Extract the (x, y) coordinate from the center of the cell holding the provided text.  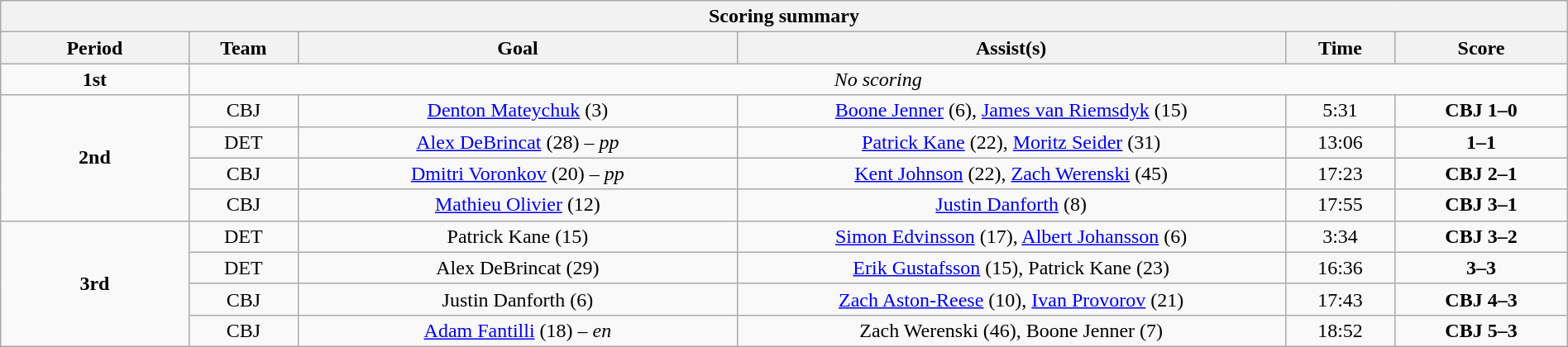
Mathieu Olivier (12) (518, 205)
Kent Johnson (22), Zach Werenski (45) (1011, 173)
17:43 (1340, 299)
Score (1481, 48)
Patrick Kane (15) (518, 236)
Period (94, 48)
Boone Jenner (6), James van Riemsdyk (15) (1011, 111)
Alex DeBrincat (28) – pp (518, 142)
No scoring (878, 79)
Denton Mateychuk (3) (518, 111)
13:06 (1340, 142)
3:34 (1340, 236)
17:23 (1340, 173)
Patrick Kane (22), Moritz Seider (31) (1011, 142)
Justin Danforth (8) (1011, 205)
Adam Fantilli (18) – en (518, 330)
18:52 (1340, 330)
Assist(s) (1011, 48)
5:31 (1340, 111)
CBJ 4–3 (1481, 299)
CBJ 3–1 (1481, 205)
Team (243, 48)
Time (1340, 48)
Zach Werenski (46), Boone Jenner (7) (1011, 330)
Erik Gustafsson (15), Patrick Kane (23) (1011, 268)
Simon Edvinsson (17), Albert Johansson (6) (1011, 236)
1–1 (1481, 142)
CBJ 3–2 (1481, 236)
CBJ 5–3 (1481, 330)
Goal (518, 48)
16:36 (1340, 268)
Dmitri Voronkov (20) – pp (518, 173)
Scoring summary (784, 17)
Alex DeBrincat (29) (518, 268)
3rd (94, 283)
CBJ 1–0 (1481, 111)
CBJ 2–1 (1481, 173)
Justin Danforth (6) (518, 299)
1st (94, 79)
17:55 (1340, 205)
Zach Aston-Reese (10), Ivan Provorov (21) (1011, 299)
2nd (94, 158)
3–3 (1481, 268)
